Find where the given text appears and provide that cell's center as [x, y] coordinate. 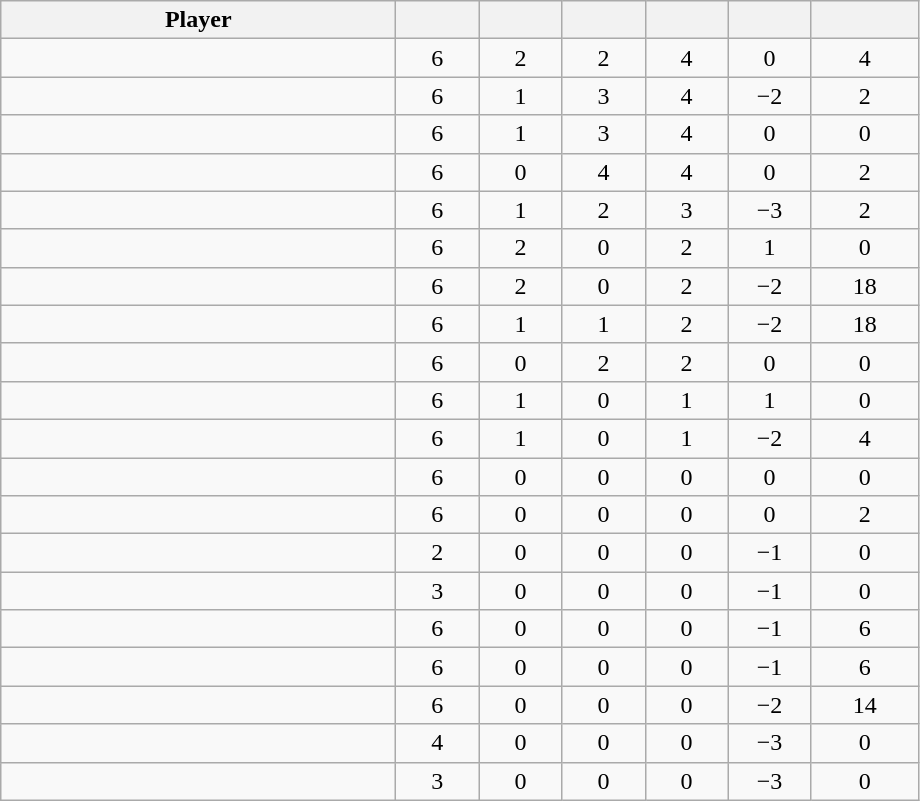
Player [198, 20]
14 [864, 705]
